Scan for the cell matching the given text and deliver its [X, Y] coordinate at center. 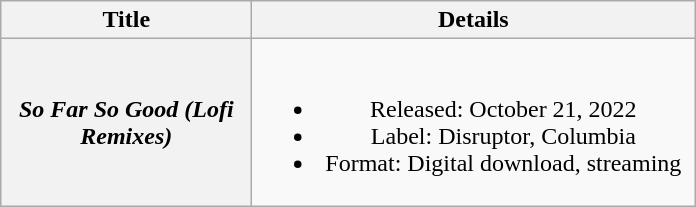
Released: October 21, 2022Label: Disruptor, ColumbiaFormat: Digital download, streaming [474, 122]
Details [474, 20]
Title [126, 20]
So Far So Good (Lofi Remixes) [126, 122]
